Capture the cell that displays the provided text and extract its [x, y] central coordinate. 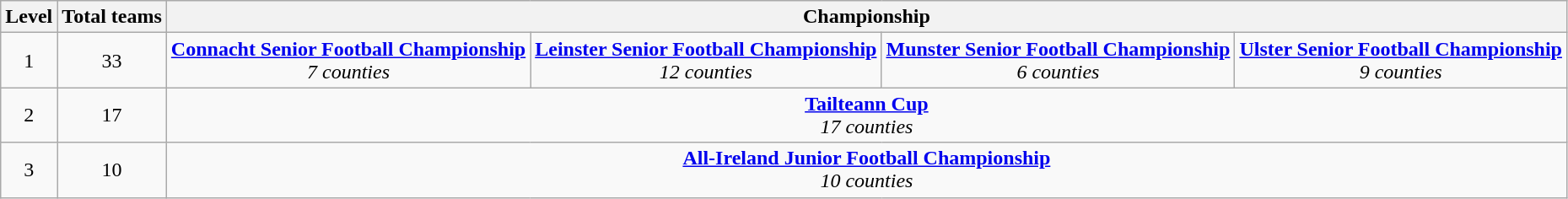
All-Ireland Junior Football Championship10 counties [866, 170]
Connacht Senior Football Championship7 counties [348, 61]
Leinster Senior Football Championship12 counties [706, 61]
Ulster Senior Football Championship9 counties [1401, 61]
Tailteann Cup17 counties [866, 115]
Munster Senior Football Championship6 counties [1058, 61]
33 [112, 61]
1 [29, 61]
3 [29, 170]
Total teams [112, 17]
2 [29, 115]
Level [29, 17]
Championship [866, 17]
17 [112, 115]
10 [112, 170]
